Determine the [x, y] coordinate at the center of the cell enclosing the given text.  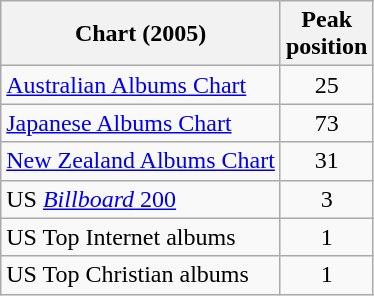
Chart (2005) [141, 34]
US Top Internet albums [141, 237]
Japanese Albums Chart [141, 123]
Australian Albums Chart [141, 85]
73 [326, 123]
3 [326, 199]
25 [326, 85]
Peakposition [326, 34]
US Billboard 200 [141, 199]
31 [326, 161]
US Top Christian albums [141, 275]
New Zealand Albums Chart [141, 161]
